Search for the cell housing the specified text and yield its [X, Y] center coordinate. 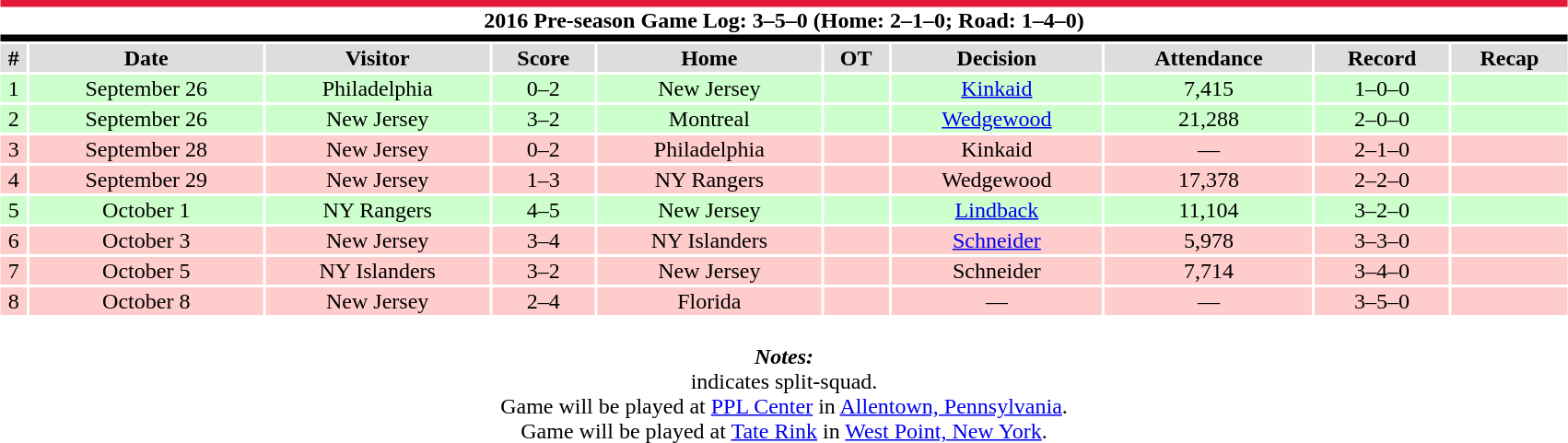
4 [14, 180]
3–4 [544, 240]
7,714 [1209, 271]
4–5 [544, 210]
3–5–0 [1382, 301]
Recap [1509, 58]
OT [856, 58]
7 [14, 271]
8 [14, 301]
October 3 [146, 240]
3–2–0 [1382, 210]
October 8 [146, 301]
Visitor [378, 58]
# [14, 58]
6 [14, 240]
7,415 [1209, 88]
2–1–0 [1382, 149]
2 [14, 119]
5,978 [1209, 240]
Lindback [997, 210]
1–3 [544, 180]
5 [14, 210]
Date [146, 58]
21,288 [1209, 119]
Decision [997, 58]
2016 Pre-season Game Log: 3–5–0 (Home: 2–1–0; Road: 1–4–0) [784, 20]
2–0–0 [1382, 119]
Florida [709, 301]
2–4 [544, 301]
1 [14, 88]
3–4–0 [1382, 271]
Record [1382, 58]
September 29 [146, 180]
Attendance [1209, 58]
1–0–0 [1382, 88]
Montreal [709, 119]
Score [544, 58]
3–3–0 [1382, 240]
September 28 [146, 149]
2–2–0 [1382, 180]
3 [14, 149]
October 5 [146, 271]
Home [709, 58]
17,378 [1209, 180]
October 1 [146, 210]
11,104 [1209, 210]
